From the cell containing the given text, extract its center point as [x, y] coordinate. 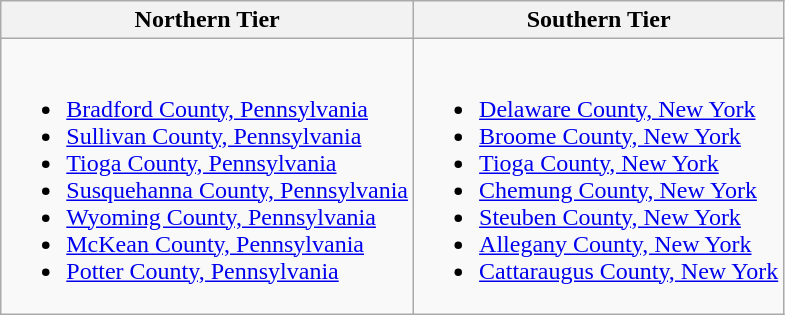
Northern Tier [208, 20]
Southern Tier [599, 20]
